Return [X, Y] of the center of cell containing provided text 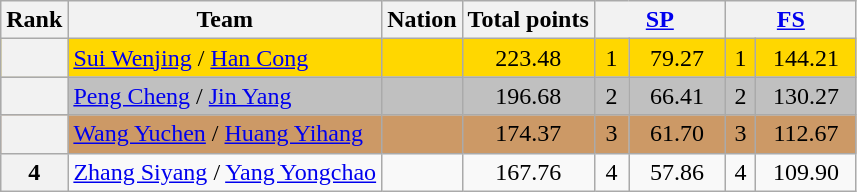
112.67 [806, 134]
Nation [422, 20]
223.48 [528, 58]
61.70 [678, 134]
66.41 [678, 96]
79.27 [678, 58]
Peng Cheng / Jin Yang [225, 96]
FS [790, 20]
57.86 [678, 172]
Sui Wenjing / Han Cong [225, 58]
Rank [34, 20]
196.68 [528, 96]
174.37 [528, 134]
Total points [528, 20]
130.27 [806, 96]
Team [225, 20]
109.90 [806, 172]
SP [660, 20]
144.21 [806, 58]
167.76 [528, 172]
Wang Yuchen / Huang Yihang [225, 134]
Zhang Siyang / Yang Yongchao [225, 172]
